For the text-containing cell, return its midpoint in [X, Y] coordinate format. 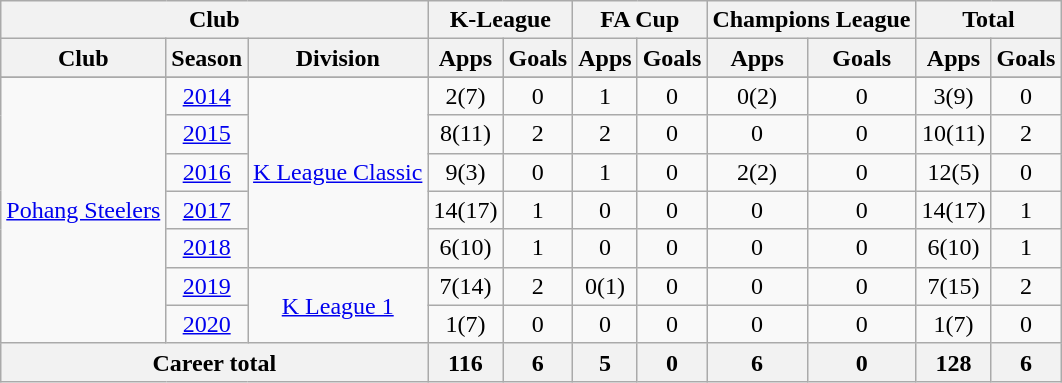
3(9) [954, 96]
Total [988, 20]
10(11) [954, 134]
7(14) [466, 286]
Division [338, 58]
8(11) [466, 134]
5 [605, 362]
128 [954, 362]
7(15) [954, 286]
2(2) [757, 172]
Pohang Steelers [84, 210]
9(3) [466, 172]
K-League [500, 20]
K League Classic [338, 172]
0(1) [605, 286]
2019 [207, 286]
Champions League [812, 20]
2016 [207, 172]
2017 [207, 210]
Career total [214, 362]
2020 [207, 324]
2015 [207, 134]
12(5) [954, 172]
2014 [207, 96]
2(7) [466, 96]
0(2) [757, 96]
FA Cup [640, 20]
2018 [207, 248]
K League 1 [338, 305]
Season [207, 58]
116 [466, 362]
